Scan for the cell matching the given text and deliver its (X, Y) coordinate at center. 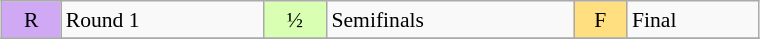
Round 1 (162, 20)
½ (294, 20)
R (32, 20)
Semifinals (450, 20)
F (600, 20)
Final (693, 20)
